Return the (X, Y) coordinate for the center point of the cell that contains the specified text.  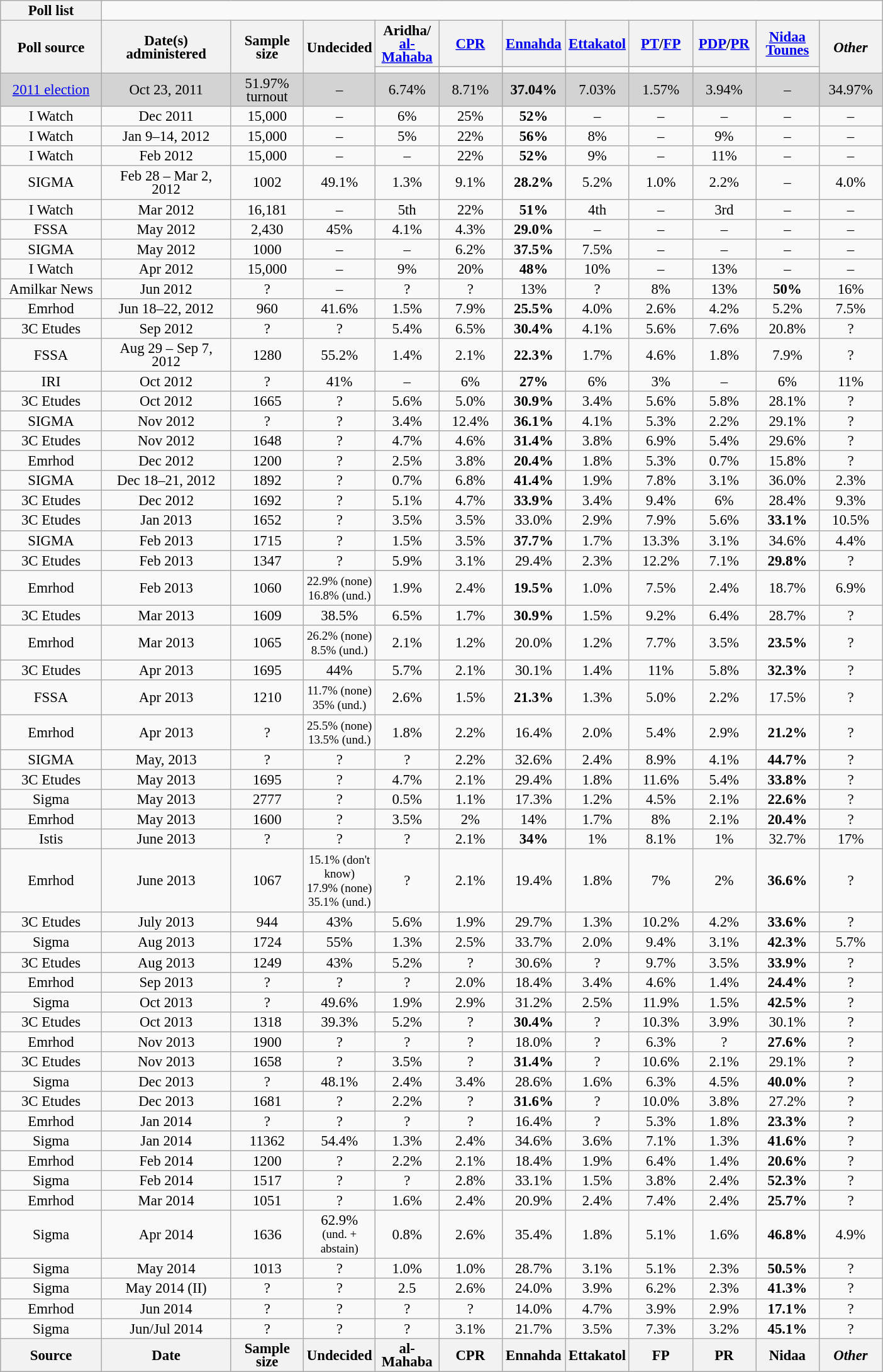
21.7% (533, 1329)
19.4% (533, 881)
0.8% (408, 1234)
30.6% (533, 962)
3.94% (725, 91)
Mar 2014 (166, 1201)
11.7% (none)35% (und.) (340, 698)
44.7% (787, 760)
FP (660, 1355)
3.6% (597, 1141)
32.6% (533, 760)
3.2% (725, 1329)
4.3% (470, 229)
May, 2013 (166, 760)
10.5% (850, 521)
1892 (267, 481)
18.0% (533, 1042)
36.6% (787, 881)
29.6% (787, 441)
1681 (267, 1102)
56% (533, 137)
9.3% (850, 501)
4.9% (850, 1234)
Poll source (52, 47)
10.6% (660, 1062)
22.6% (787, 800)
Nidaa (787, 1355)
1318 (267, 1022)
20.0% (533, 643)
1065 (267, 643)
1013 (267, 1269)
19.5% (533, 588)
29.0% (533, 229)
Dec 2011 (166, 116)
al-Mahaba (408, 1355)
35.4% (533, 1234)
15.1% (don't know)17.9% (none)35.1% (und.) (340, 881)
11.6% (660, 780)
36.1% (533, 421)
May 2014 (166, 1269)
17% (850, 839)
46.8% (787, 1234)
944 (267, 922)
28.6% (533, 1081)
29.7% (533, 922)
Apr 2012 (166, 269)
25% (470, 116)
22.9% (none)16.8% (und.) (340, 588)
51.97% turnout (267, 91)
5% (408, 137)
44% (340, 670)
20.6% (787, 1161)
34% (533, 839)
Aug 29 – Sep 7, 2012 (166, 355)
1652 (267, 521)
3% (660, 381)
1900 (267, 1042)
45% (340, 229)
2011 election (52, 91)
48.1% (340, 1081)
33.7% (533, 942)
4th (597, 209)
Jan 2013 (166, 521)
54.4% (340, 1141)
Feb 28 – Mar 2, 2012 (166, 182)
Sep 2012 (166, 328)
1210 (267, 698)
PR (725, 1355)
37.04% (533, 91)
10.0% (660, 1102)
32.7% (787, 839)
48% (533, 269)
Date (166, 1355)
8.71% (470, 91)
Jun 18–22, 2012 (166, 309)
1.57% (660, 91)
6.8% (470, 481)
36.0% (787, 481)
Nidaa Tounes (787, 44)
17.5% (787, 698)
28.4% (787, 501)
45.1% (787, 1329)
17.1% (787, 1308)
37.5% (533, 249)
22.3% (533, 355)
13.3% (660, 540)
41.3% (787, 1289)
Jan 9–14, 2012 (166, 137)
1.1% (470, 800)
55.2% (340, 355)
1648 (267, 441)
7.8% (660, 481)
May 2014 (II) (166, 1289)
33.8% (787, 780)
1517 (267, 1181)
11362 (267, 1141)
Mar 2012 (166, 209)
7.3% (660, 1329)
37.7% (533, 540)
2,430 (267, 229)
7% (660, 881)
Dec 18–21, 2012 (166, 481)
27.6% (787, 1042)
34.97% (850, 91)
16% (850, 289)
1609 (267, 615)
1665 (267, 401)
Poll list (52, 11)
10.3% (660, 1022)
1280 (267, 355)
IRI (52, 381)
31.6% (533, 1102)
39.3% (340, 1022)
0.5% (408, 800)
July 2013 (166, 922)
7.4% (660, 1201)
1692 (267, 501)
33.6% (787, 922)
14.0% (533, 1308)
14% (533, 820)
Aridha/al-Mahaba (408, 44)
25.5% (none)13.5% (und.) (340, 732)
7.6% (725, 328)
41% (340, 381)
27% (533, 381)
5th (408, 209)
6.74% (408, 91)
10% (597, 269)
2777 (267, 800)
25.5% (533, 309)
21.3% (533, 698)
41.4% (533, 481)
12.2% (660, 561)
1249 (267, 962)
23.3% (787, 1121)
20.8% (787, 328)
1051 (267, 1201)
25.7% (787, 1201)
1636 (267, 1234)
42.3% (787, 942)
1060 (267, 588)
32.3% (787, 670)
51% (533, 209)
16,181 (267, 209)
17.3% (533, 800)
38.5% (340, 615)
1002 (267, 182)
5.9% (408, 561)
4.4% (850, 540)
50.5% (787, 1269)
15.8% (787, 461)
49.6% (340, 1002)
24.0% (533, 1289)
20% (470, 269)
Istis (52, 839)
1000 (267, 249)
27.2% (787, 1102)
10.2% (660, 922)
7.7% (660, 643)
PT/FP (660, 44)
8.9% (660, 760)
960 (267, 309)
1715 (267, 540)
Amilkar News (52, 289)
Apr 2014 (166, 1234)
55% (340, 942)
3rd (725, 209)
1347 (267, 561)
1067 (267, 881)
9.1% (470, 182)
52.3% (787, 1181)
Jun 2014 (166, 1308)
8.1% (660, 839)
Jun/Jul 2014 (166, 1329)
7.03% (597, 91)
33.0% (533, 521)
Sep 2013 (166, 982)
31.2% (533, 1002)
1724 (267, 942)
PDP/PR (725, 44)
42.5% (787, 1002)
12.4% (470, 421)
18.7% (787, 588)
9.7% (660, 962)
9.2% (660, 615)
23.5% (787, 643)
Oct 23, 2011 (166, 91)
Jun 2012 (166, 289)
49.1% (340, 182)
28.1% (787, 401)
1600 (267, 820)
21.2% (787, 732)
40.0% (787, 1081)
Source (52, 1355)
50% (787, 289)
2.5 (408, 1289)
29.8% (787, 561)
24.4% (787, 982)
20.9% (533, 1201)
2.8% (470, 1181)
28.2% (533, 182)
Date(s) administered (166, 47)
1658 (267, 1062)
11.9% (660, 1002)
26.2% (none)8.5% (und.) (340, 643)
Feb 2012 (166, 156)
62.9% (und. + abstain) (340, 1234)
